For the text-containing cell, return its midpoint in (X, Y) coordinate format. 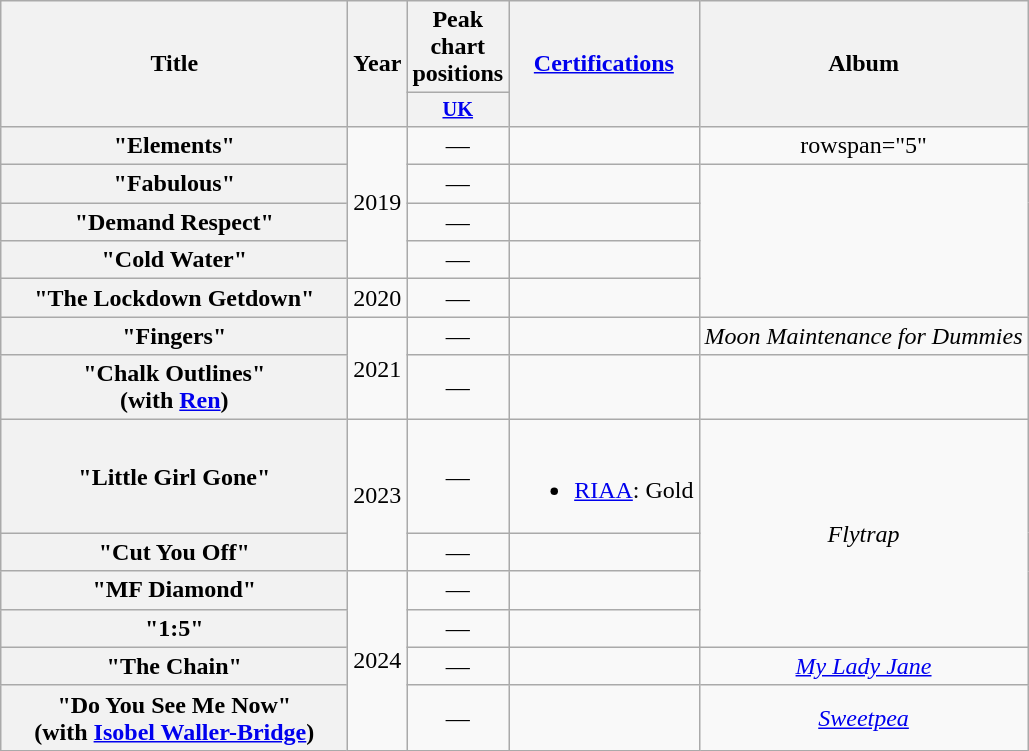
"Cut You Off" (174, 552)
"The Chain" (174, 666)
Title (174, 64)
"Little Girl Gone" (174, 476)
UK (458, 110)
"Fabulous" (174, 184)
2024 (378, 660)
My Lady Jane (864, 666)
2019 (378, 202)
2020 (378, 298)
"MF Diamond" (174, 590)
Certifications (604, 64)
2023 (378, 496)
"Fingers" (174, 336)
"1:5" (174, 628)
"Do You See Me Now"(with Isobel Waller-Bridge) (174, 718)
RIAA: Gold (604, 476)
Album (864, 64)
"Chalk Outlines"(with Ren) (174, 388)
"Elements" (174, 145)
"Cold Water" (174, 260)
2021 (378, 368)
Moon Maintenance for Dummies (864, 336)
Year (378, 64)
Flytrap (864, 534)
rowspan="5" (864, 145)
Sweetpea (864, 718)
"Demand Respect" (174, 222)
"The Lockdown Getdown" (174, 298)
Peak chart positions (458, 47)
